For the text-containing cell, return its midpoint in (X, Y) coordinate format. 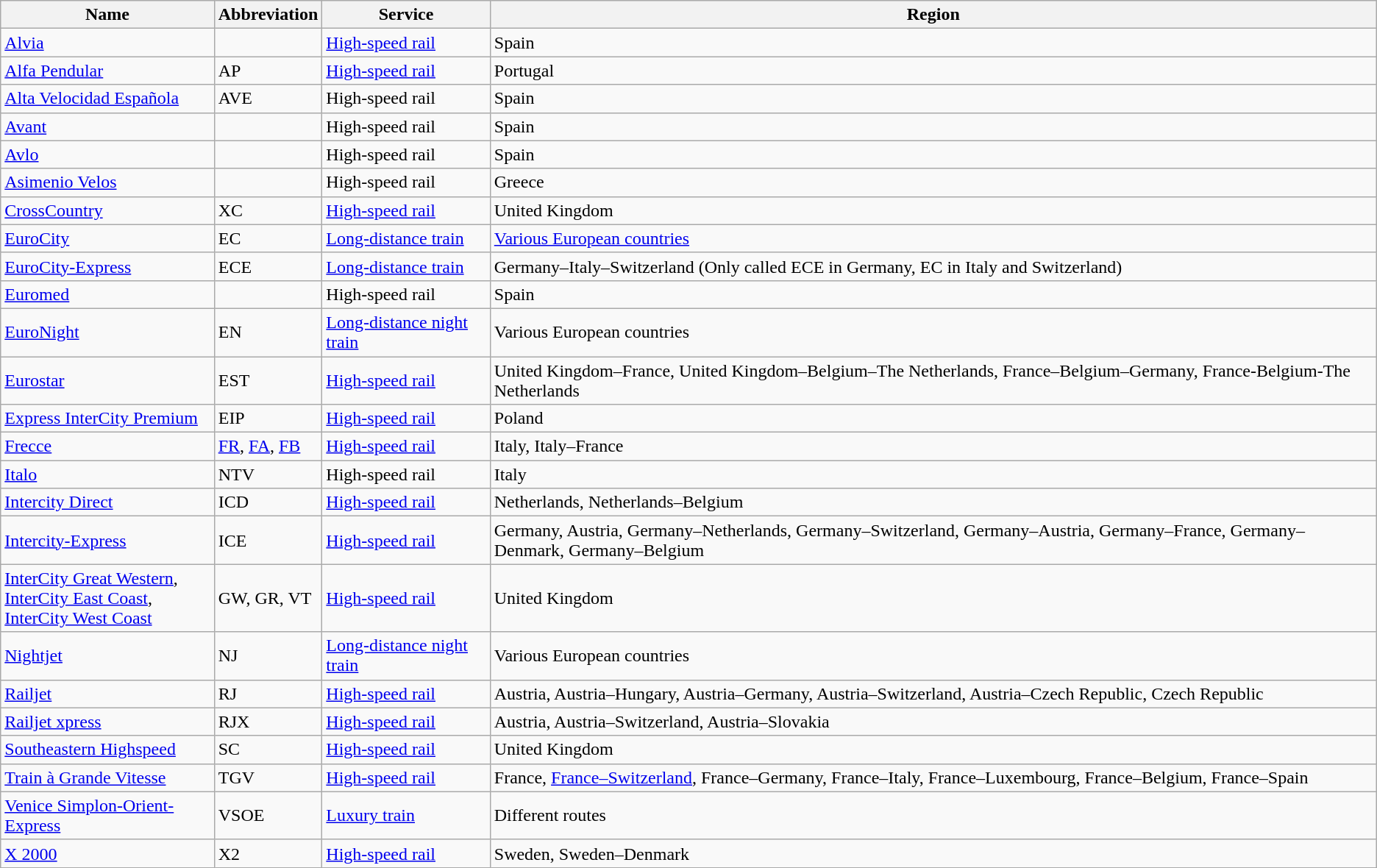
Southeastern Highspeed (107, 750)
United Kingdom–France, United Kingdom–Belgium–The Netherlands, France–Belgium–Germany, France-Belgium-The Netherlands (933, 380)
Express InterCity Premium (107, 419)
EIP (268, 419)
Netherlands, Netherlands–Belgium (933, 502)
GW, GR, VT (268, 598)
Avant (107, 127)
Portugal (933, 71)
Greece (933, 182)
Euromed (107, 294)
Austria, Austria–Hungary, Austria–Germany, Austria–Switzerland, Austria–Czech Republic, Czech Republic (933, 694)
Service (406, 15)
CrossCountry (107, 210)
AVE (268, 99)
Alfa Pendular (107, 71)
Intercity Direct (107, 502)
Eurostar (107, 380)
EST (268, 380)
X 2000 (107, 853)
XC (268, 210)
RJ (268, 694)
AP (268, 71)
Austria, Austria–Switzerland, Austria–Slovakia (933, 722)
SC (268, 750)
Train à Grande Vitesse (107, 778)
Alvia (107, 43)
Avlo (107, 154)
FR, FA, FB (268, 447)
ECE (268, 266)
Name (107, 15)
RJX (268, 722)
X2 (268, 853)
EC (268, 238)
Luxury train (406, 815)
Abbreviation (268, 15)
Railjet xpress (107, 722)
Italy (933, 474)
Poland (933, 419)
EuroCity-Express (107, 266)
Railjet (107, 694)
VSOE (268, 815)
Sweden, Sweden–Denmark (933, 853)
Italo (107, 474)
Asimenio Velos (107, 182)
Germany–Italy–Switzerland (Only called ECE in Germany, EC in Italy and Switzerland) (933, 266)
ICD (268, 502)
NJ (268, 656)
NTV (268, 474)
TGV (268, 778)
Region (933, 15)
EN (268, 332)
France, France–Switzerland, France–Germany, France–Italy, France–Luxembourg, France–Belgium, France–Spain (933, 778)
Nightjet (107, 656)
EuroCity (107, 238)
Alta Velocidad Española (107, 99)
Intercity-Express (107, 540)
Italy, Italy–France (933, 447)
ICE (268, 540)
EuroNight (107, 332)
Germany, Austria, Germany–Netherlands, Germany–Switzerland, Germany–Austria, Germany–France, Germany–Denmark, Germany–Belgium (933, 540)
Frecce (107, 447)
InterCity Great Western,InterCity East Coast,InterCity West Coast (107, 598)
Venice Simplon-Orient-Express (107, 815)
Different routes (933, 815)
